Output the (x, y) coordinate of the center of the cell containing the given text.  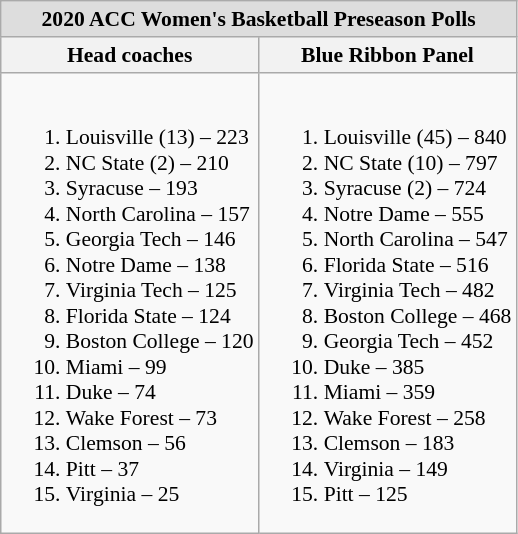
Head coaches (130, 55)
Blue Ribbon Panel (388, 55)
2020 ACC Women's Basketball Preseason Polls (259, 19)
